Extract the (X, Y) coordinate from the center of the cell holding the provided text.  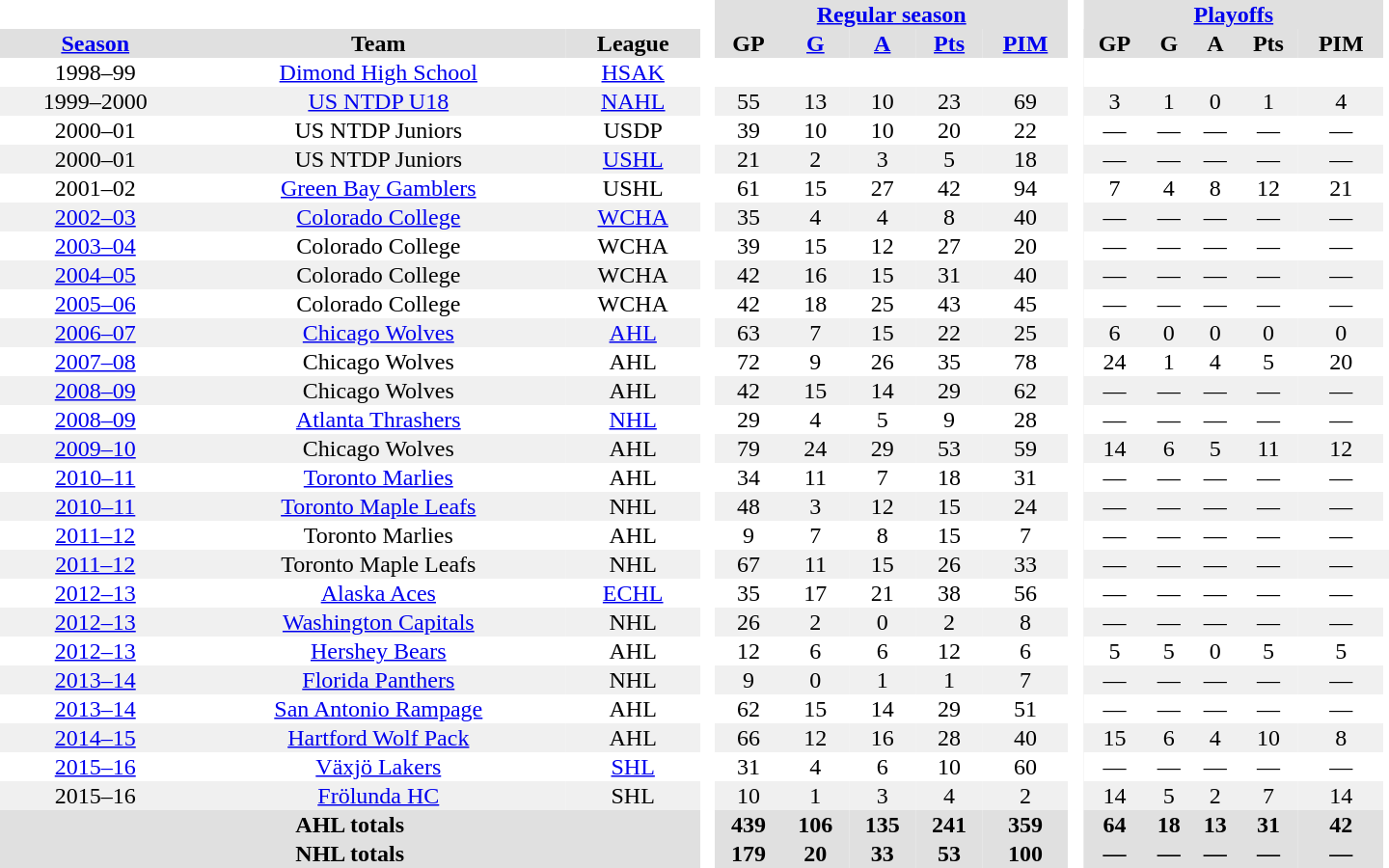
League (633, 43)
45 (1025, 304)
51 (1025, 709)
Regular season (891, 14)
79 (749, 448)
48 (749, 506)
61 (749, 188)
2003–04 (95, 246)
Hartford Wolf Pack (378, 738)
439 (749, 825)
1998–99 (95, 72)
AHL totals (349, 825)
Dimond High School (378, 72)
23 (949, 101)
66 (749, 738)
Frölunda HC (378, 796)
17 (816, 593)
Hershey Bears (378, 651)
San Antonio Rampage (378, 709)
106 (816, 825)
55 (749, 101)
34 (749, 477)
59 (1025, 448)
2002–03 (95, 217)
69 (1025, 101)
US NTDP U18 (378, 101)
NHL totals (349, 854)
HSAK (633, 72)
78 (1025, 362)
ECHL (633, 593)
63 (749, 333)
135 (882, 825)
241 (949, 825)
359 (1025, 825)
Green Bay Gamblers (378, 188)
94 (1025, 188)
Washington Capitals (378, 622)
Alaska Aces (378, 593)
2014–15 (95, 738)
Atlanta Thrashers (378, 420)
2004–05 (95, 275)
43 (949, 304)
100 (1025, 854)
2001–02 (95, 188)
Team (378, 43)
72 (749, 362)
Växjö Lakers (378, 767)
179 (749, 854)
USDP (633, 130)
56 (1025, 593)
1999–2000 (95, 101)
38 (949, 593)
2009–10 (95, 448)
2005–06 (95, 304)
2006–07 (95, 333)
Florida Panthers (378, 680)
60 (1025, 767)
64 (1115, 825)
NAHL (633, 101)
Season (95, 43)
67 (749, 564)
2007–08 (95, 362)
Playoffs (1233, 14)
